Search for the cell housing the specified text and yield its [x, y] center coordinate. 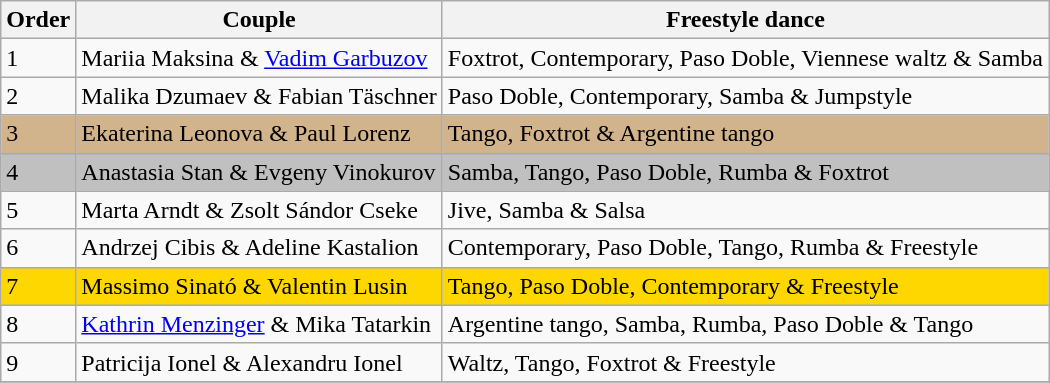
6 [38, 248]
3 [38, 134]
Patricija Ionel & Alexandru Ionel [260, 362]
Ekaterina Leonova & Paul Lorenz [260, 134]
2 [38, 96]
Jive, Samba & Salsa [745, 210]
Tango, Paso Doble, Contemporary & Freestyle [745, 286]
Kathrin Menzinger & Mika Tatarkin [260, 324]
5 [38, 210]
Marta Arndt & Zsolt Sándor Cseke [260, 210]
7 [38, 286]
Argentine tango, Samba, Rumba, Paso Doble & Tango [745, 324]
Paso Doble, Contemporary, Samba & Jumpstyle [745, 96]
Tango, Foxtrot & Argentine tango [745, 134]
8 [38, 324]
4 [38, 172]
Malika Dzumaev & Fabian Täschner [260, 96]
Contemporary, Paso Doble, Tango, Rumba & Freestyle [745, 248]
1 [38, 58]
Couple [260, 20]
Samba, Tango, Paso Doble, Rumba & Foxtrot [745, 172]
Andrzej Cibis & Adeline Kastalion [260, 248]
Massimo Sinató & Valentin Lusin [260, 286]
Mariia Maksina & Vadim Garbuzov [260, 58]
Order [38, 20]
Foxtrot, Contemporary, Paso Doble, Viennese waltz & Samba [745, 58]
Freestyle dance [745, 20]
Anastasia Stan & Evgeny Vinokurov [260, 172]
Waltz, Tango, Foxtrot & Freestyle [745, 362]
9 [38, 362]
